Pinpoint the cell where the given text exists, returning its (x, y) midpoint coordinate. 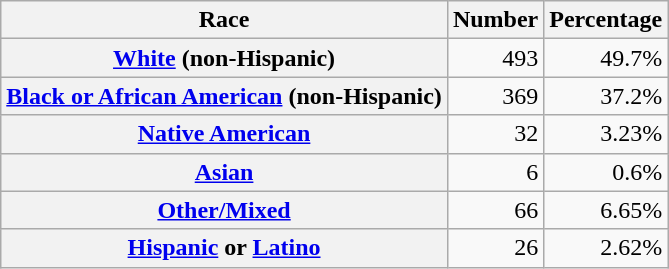
26 (495, 248)
White (non-Hispanic) (224, 58)
Native American (224, 134)
369 (495, 96)
66 (495, 210)
49.7% (606, 58)
Percentage (606, 20)
493 (495, 58)
32 (495, 134)
0.6% (606, 172)
Race (224, 20)
6 (495, 172)
Asian (224, 172)
Black or African American (non-Hispanic) (224, 96)
Other/Mixed (224, 210)
2.62% (606, 248)
37.2% (606, 96)
3.23% (606, 134)
Hispanic or Latino (224, 248)
6.65% (606, 210)
Number (495, 20)
